Provide the (x, y) coordinate of the cell's center where the given text is located.  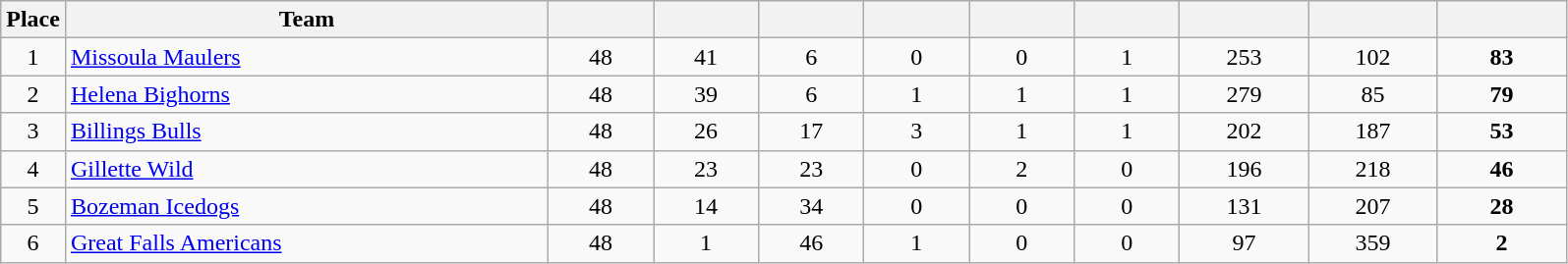
Helena Bighorns (307, 94)
Team (307, 20)
102 (1372, 57)
Great Falls Americans (307, 243)
85 (1372, 94)
83 (1502, 57)
39 (706, 94)
131 (1245, 206)
5 (33, 206)
28 (1502, 206)
Place (33, 20)
4 (33, 169)
202 (1245, 132)
34 (812, 206)
253 (1245, 57)
218 (1372, 169)
Bozeman Icedogs (307, 206)
41 (706, 57)
Missoula Maulers (307, 57)
196 (1245, 169)
26 (706, 132)
207 (1372, 206)
79 (1502, 94)
17 (812, 132)
279 (1245, 94)
Gillette Wild (307, 169)
53 (1502, 132)
14 (706, 206)
Billings Bulls (307, 132)
97 (1245, 243)
359 (1372, 243)
187 (1372, 132)
